Extract the (x, y) coordinate from the center of the cell holding the provided text.  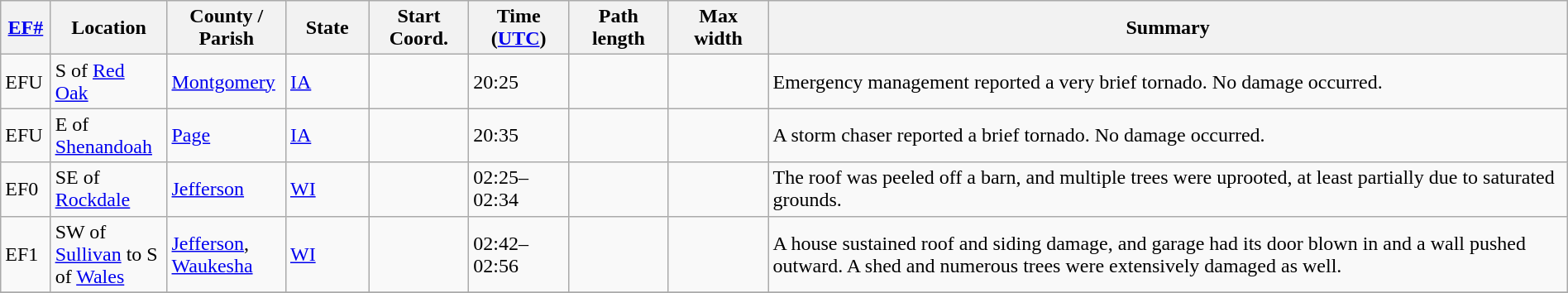
Max width (718, 28)
Location (109, 28)
SE of Rockdale (109, 189)
Summary (1168, 28)
Jefferson (227, 189)
EF0 (26, 189)
Path length (619, 28)
Time (UTC) (519, 28)
20:35 (519, 136)
Montgomery (227, 81)
Jefferson, Waukesha (227, 254)
02:42–02:56 (519, 254)
E of Shenandoah (109, 136)
The roof was peeled off a barn, and multiple trees were uprooted, at least partially due to saturated grounds. (1168, 189)
Emergency management reported a very brief tornado. No damage occurred. (1168, 81)
SW of Sullivan to S of Wales (109, 254)
Page (227, 136)
S of Red Oak (109, 81)
County / Parish (227, 28)
EF1 (26, 254)
State (327, 28)
EF# (26, 28)
Start Coord. (418, 28)
A storm chaser reported a brief tornado. No damage occurred. (1168, 136)
02:25–02:34 (519, 189)
20:25 (519, 81)
